Output the [x, y] coordinate of the center of the cell containing the given text.  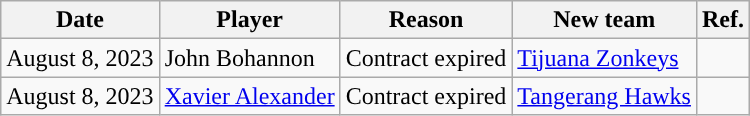
New team [604, 20]
Reason [426, 20]
Date [80, 20]
Tijuana Zonkeys [604, 58]
Player [250, 20]
Xavier Alexander [250, 96]
Tangerang Hawks [604, 96]
Ref. [722, 20]
John Bohannon [250, 58]
